Pinpoint the cell where the given text exists, returning its (X, Y) midpoint coordinate. 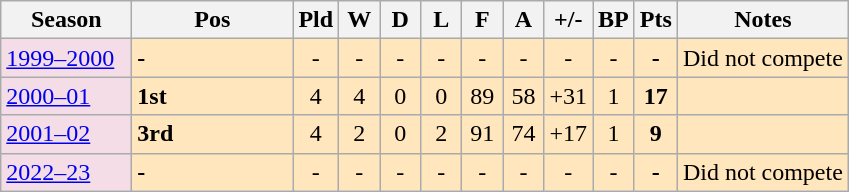
1st (212, 96)
91 (482, 134)
Notes (762, 20)
+31 (568, 96)
2000–01 (66, 96)
D (400, 20)
89 (482, 96)
2001–02 (66, 134)
17 (656, 96)
+17 (568, 134)
3rd (212, 134)
L (442, 20)
W (360, 20)
Pld (316, 20)
2022–23 (66, 172)
BP (614, 20)
Pts (656, 20)
74 (524, 134)
F (482, 20)
9 (656, 134)
+/- (568, 20)
A (524, 20)
Pos (212, 20)
58 (524, 96)
Season (66, 20)
1999–2000 (66, 58)
